Pinpoint the cell where the given text exists, returning its [x, y] midpoint coordinate. 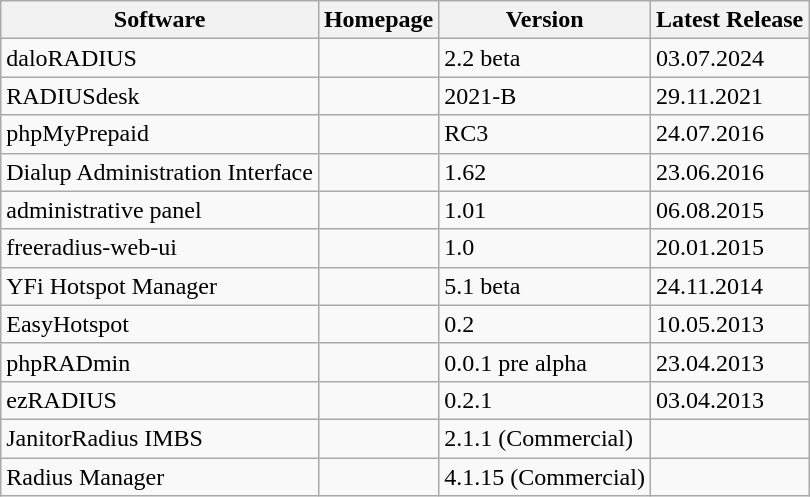
Latest Release [729, 20]
03.07.2024 [729, 58]
Version [545, 20]
0.2.1 [545, 400]
0.2 [545, 324]
03.04.2013 [729, 400]
1.62 [545, 172]
24.11.2014 [729, 286]
4.1.15 (Commercial) [545, 477]
Software [160, 20]
23.06.2016 [729, 172]
freeradius-web-ui [160, 248]
Dialup Administration Interface [160, 172]
ezRADIUS [160, 400]
2.1.1 (Commercial) [545, 438]
1.0 [545, 248]
20.01.2015 [729, 248]
Homepage [378, 20]
Radius Manager [160, 477]
24.07.2016 [729, 134]
1.01 [545, 210]
JanitorRadius IMBS [160, 438]
RC3 [545, 134]
06.08.2015 [729, 210]
29.11.2021 [729, 96]
2021-B [545, 96]
2.2 beta [545, 58]
5.1 beta [545, 286]
administrative panel [160, 210]
phpRADmin [160, 362]
YFi Hotspot Manager [160, 286]
23.04.2013 [729, 362]
0.0.1 pre alpha [545, 362]
phpMyPrepaid [160, 134]
daloRADIUS [160, 58]
10.05.2013 [729, 324]
RADIUSdesk [160, 96]
EasyHotspot [160, 324]
